From the cell containing the given text, extract its center point as (x, y) coordinate. 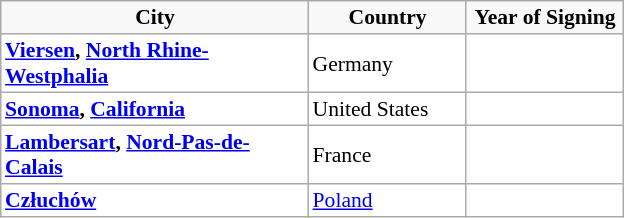
City (155, 18)
Człuchów (155, 200)
Poland (388, 200)
Germany (388, 63)
United States (388, 108)
Year of Signing (545, 18)
Sonoma, California (155, 108)
France (388, 154)
Viersen, North Rhine-Westphalia (155, 63)
Country (388, 18)
Lambersart, Nord-Pas-de-Calais (155, 154)
